Determine the [X, Y] coordinate at the center of the cell enclosing the given text.  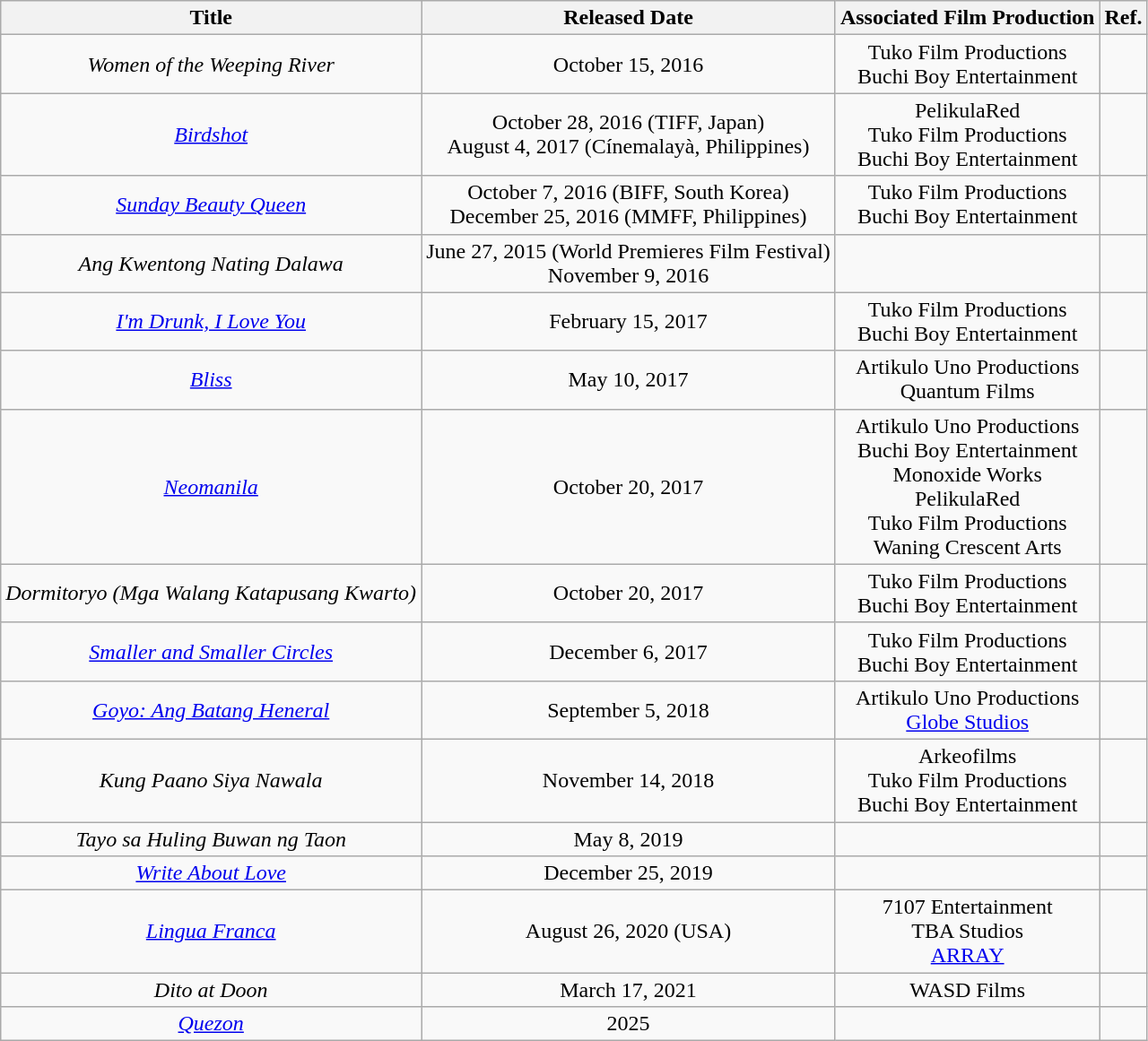
October 28, 2016 (TIFF, Japan) August 4, 2017 (Cínemalayà, Philippines) [629, 134]
Ref. [1123, 18]
March 17, 2021 [629, 990]
Quezon [212, 1024]
December 6, 2017 [629, 651]
Kung Paano Siya Nawala [212, 780]
WASD Films [967, 990]
October 15, 2016 [629, 65]
Ang Kwentong Nating Dalawa [212, 264]
Artikulo Uno Productions Buchi Boy Entertainment Monoxide Works PelikulaRed Tuko Film Productions Waning Crescent Arts [967, 486]
August 26, 2020 (USA) [629, 932]
October 7, 2016 (BIFF, South Korea) December 25, 2016 (MMFF, Philippines) [629, 204]
7107 Entertainment TBA Studios ARRAY [967, 932]
June 27, 2015 (World Premieres Film Festival) November 9, 2016 [629, 264]
Lingua Franca [212, 932]
2025 [629, 1024]
Goyo: Ang Batang Heneral [212, 710]
May 8, 2019 [629, 838]
May 10, 2017 [629, 380]
Artikulo Uno Productions Quantum Films [967, 380]
PelikulaRed Tuko Film Productions Buchi Boy Entertainment [967, 134]
Birdshot [212, 134]
Dito at Doon [212, 990]
Women of the Weeping River [212, 65]
Released Date [629, 18]
Sunday Beauty Queen [212, 204]
Write About Love [212, 873]
November 14, 2018 [629, 780]
Arkeofilms Tuko Film Productions Buchi Boy Entertainment [967, 780]
Associated Film Production [967, 18]
I'm Drunk, I Love You [212, 321]
Neomanila [212, 486]
Bliss [212, 380]
December 25, 2019 [629, 873]
Tayo sa Huling Buwan ng Taon [212, 838]
Artikulo Uno Productions Globe Studios [967, 710]
Smaller and Smaller Circles [212, 651]
February 15, 2017 [629, 321]
September 5, 2018 [629, 710]
Dormitoryo (Mga Walang Katapusang Kwarto) [212, 594]
Title [212, 18]
